Provide the (x, y) coordinate of the cell's center where the given text is located.  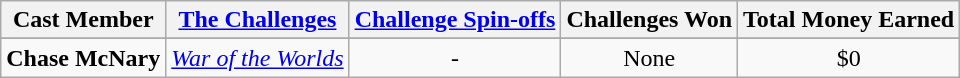
Challenges Won (650, 20)
Chase McNary (84, 58)
Cast Member (84, 20)
- (455, 58)
Total Money Earned (849, 20)
None (650, 58)
$0 (849, 58)
War of the Worlds (258, 58)
The Challenges (258, 20)
Challenge Spin-offs (455, 20)
